Identify which cell holds the provided text, then report its (x, y) central coordinate. 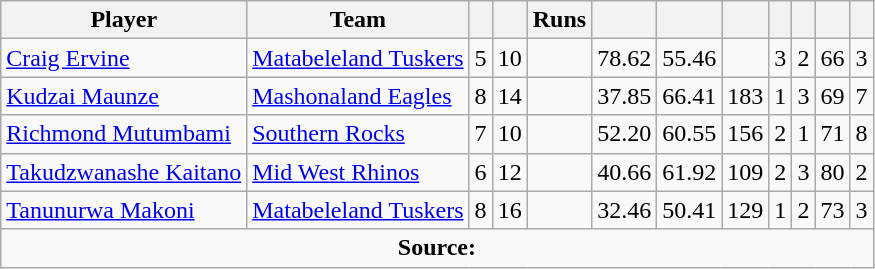
69 (832, 96)
60.55 (690, 134)
Player (124, 20)
66 (832, 58)
Takudzwanashe Kaitano (124, 172)
78.62 (624, 58)
40.66 (624, 172)
Tanunurwa Makoni (124, 210)
80 (832, 172)
Southern Rocks (358, 134)
52.20 (624, 134)
50.41 (690, 210)
6 (480, 172)
61.92 (690, 172)
37.85 (624, 96)
156 (746, 134)
14 (510, 96)
Team (358, 20)
Mashonaland Eagles (358, 96)
Craig Ervine (124, 58)
71 (832, 134)
Source: (437, 248)
129 (746, 210)
16 (510, 210)
55.46 (690, 58)
5 (480, 58)
Runs (559, 20)
73 (832, 210)
Kudzai Maunze (124, 96)
12 (510, 172)
183 (746, 96)
Richmond Mutumbami (124, 134)
66.41 (690, 96)
32.46 (624, 210)
Mid West Rhinos (358, 172)
109 (746, 172)
